For the text-containing cell, return its midpoint in (X, Y) coordinate format. 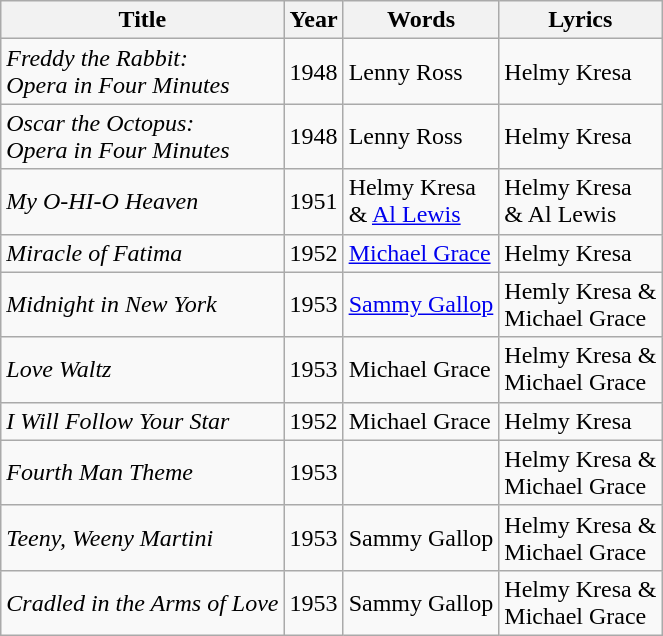
Hemly Kresa &Michael Grace (580, 304)
1951 (314, 202)
Words (421, 20)
Cradled in the Arms of Love (142, 602)
Freddy the Rabbit:Opera in Four Minutes (142, 72)
Oscar the Octopus:Opera in Four Minutes (142, 136)
Miracle of Fatima (142, 253)
My O-HI-O Heaven (142, 202)
Love Waltz (142, 370)
Fourth Man Theme (142, 472)
Lyrics (580, 20)
Title (142, 20)
Year (314, 20)
Teeny, Weeny Martini (142, 538)
Midnight in New York (142, 304)
I Will Follow Your Star (142, 421)
